Output the (x, y) coordinate of the center of the cell containing the given text.  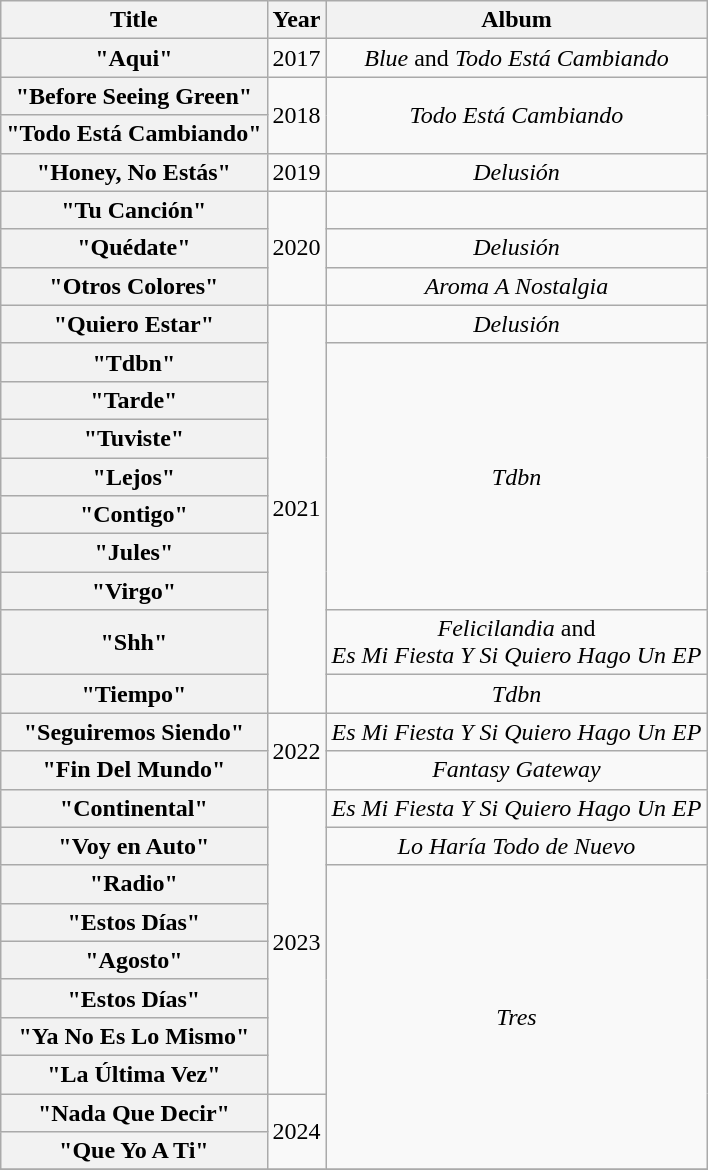
"Continental" (134, 808)
"Lejos" (134, 477)
"Quiero Estar" (134, 324)
2019 (296, 172)
"Tdbn" (134, 362)
"Contigo" (134, 515)
"Otros Colores" (134, 286)
"Shh" (134, 642)
"Tu Canción" (134, 210)
"Agosto" (134, 960)
Lo Haría Todo de Nuevo (516, 846)
"Ya No Es Lo Mismo" (134, 1036)
"Tiempo" (134, 694)
"Tuviste" (134, 438)
2023 (296, 941)
Aroma A Nostalgia (516, 286)
"Quédate" (134, 248)
Album (516, 20)
"Radio" (134, 884)
2022 (296, 751)
"Nada Que Decir" (134, 1113)
"Aqui" (134, 58)
Title (134, 20)
"Jules" (134, 553)
2021 (296, 509)
Todo Está Cambiando (516, 115)
2017 (296, 58)
"Before Seeing Green" (134, 96)
2024 (296, 1132)
"Todo Está Cambiando" (134, 134)
"La Última Vez" (134, 1074)
"Honey, No Estás" (134, 172)
"Virgo" (134, 591)
"Fin Del Mundo" (134, 770)
"Tarde" (134, 400)
Fantasy Gateway (516, 770)
Year (296, 20)
"Que Yo A Ti" (134, 1151)
Blue and Todo Está Cambiando (516, 58)
"Voy en Auto" (134, 846)
Felicilandia andEs Mi Fiesta Y Si Quiero Hago Un EP (516, 642)
2018 (296, 115)
Tres (516, 1017)
2020 (296, 248)
"Seguiremos Siendo" (134, 732)
